Capture the cell that displays the provided text and extract its [x, y] central coordinate. 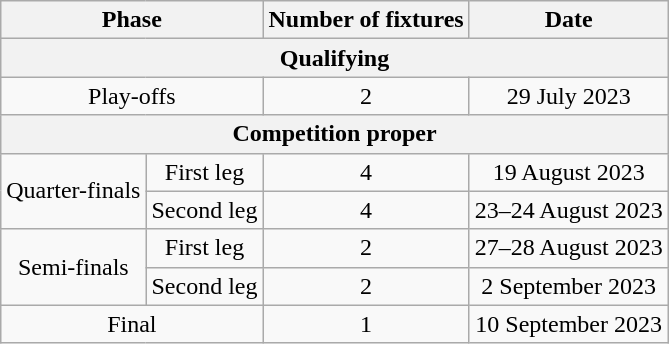
Quarter-finals [74, 191]
Qualifying [334, 58]
Final [132, 324]
10 September 2023 [568, 324]
23–24 August 2023 [568, 210]
27–28 August 2023 [568, 248]
Number of fixtures [366, 20]
Play-offs [132, 96]
19 August 2023 [568, 172]
2 September 2023 [568, 286]
1 [366, 324]
29 July 2023 [568, 96]
Phase [132, 20]
Date [568, 20]
Semi-finals [74, 267]
Competition proper [334, 134]
